Scan for the cell matching the given text and deliver its [X, Y] coordinate at center. 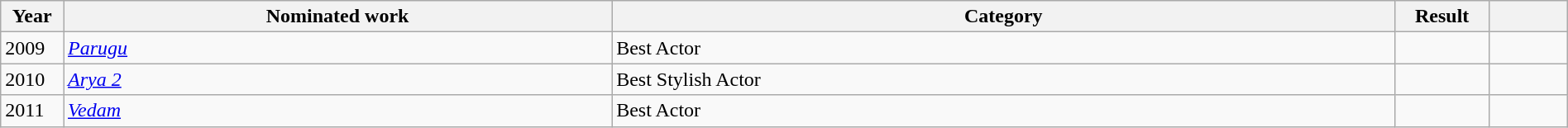
Parugu [337, 48]
Category [1004, 17]
Year [32, 17]
Vedam [337, 111]
Nominated work [337, 17]
2009 [32, 48]
2010 [32, 79]
2011 [32, 111]
Result [1442, 17]
Best Stylish Actor [1004, 79]
Arya 2 [337, 79]
